Output the [X, Y] coordinate of the center of the cell containing the given text.  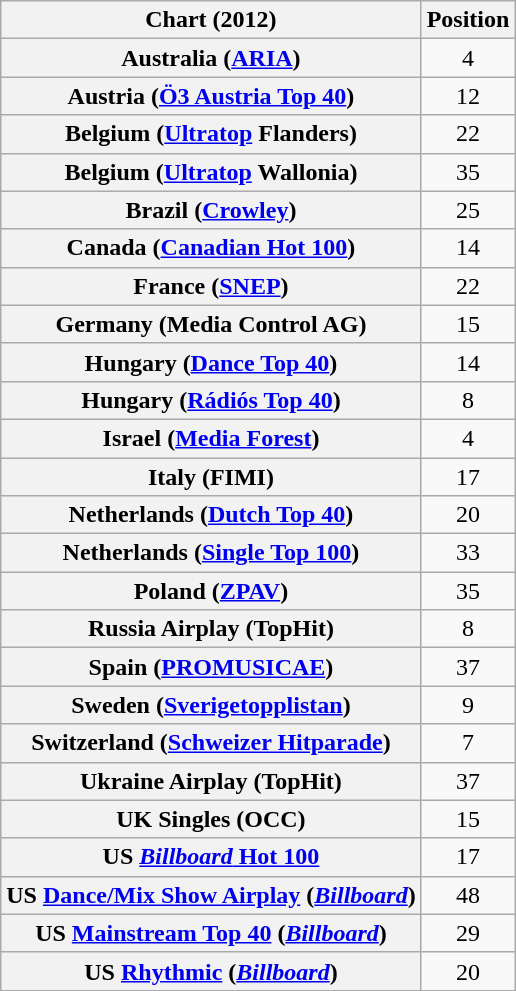
Netherlands (Dutch Top 40) [211, 515]
Israel (Media Forest) [211, 438]
Austria (Ö3 Austria Top 40) [211, 96]
Australia (ARIA) [211, 58]
25 [468, 210]
7 [468, 743]
Brazil (Crowley) [211, 210]
9 [468, 705]
Hungary (Dance Top 40) [211, 362]
12 [468, 96]
UK Singles (OCC) [211, 819]
Russia Airplay (TopHit) [211, 629]
Poland (ZPAV) [211, 591]
Canada (Canadian Hot 100) [211, 248]
Italy (FIMI) [211, 477]
Position [468, 20]
US Mainstream Top 40 (Billboard) [211, 933]
Sweden (Sverigetopplistan) [211, 705]
29 [468, 933]
48 [468, 895]
Hungary (Rádiós Top 40) [211, 400]
Spain (PROMUSICAE) [211, 667]
Belgium (Ultratop Flanders) [211, 134]
US Rhythmic (Billboard) [211, 971]
33 [468, 553]
US Billboard Hot 100 [211, 857]
Germany (Media Control AG) [211, 324]
Netherlands (Single Top 100) [211, 553]
France (SNEP) [211, 286]
Ukraine Airplay (TopHit) [211, 781]
Belgium (Ultratop Wallonia) [211, 172]
US Dance/Mix Show Airplay (Billboard) [211, 895]
Switzerland (Schweizer Hitparade) [211, 743]
Chart (2012) [211, 20]
